Extract the (x, y) coordinate from the center of the cell holding the provided text.  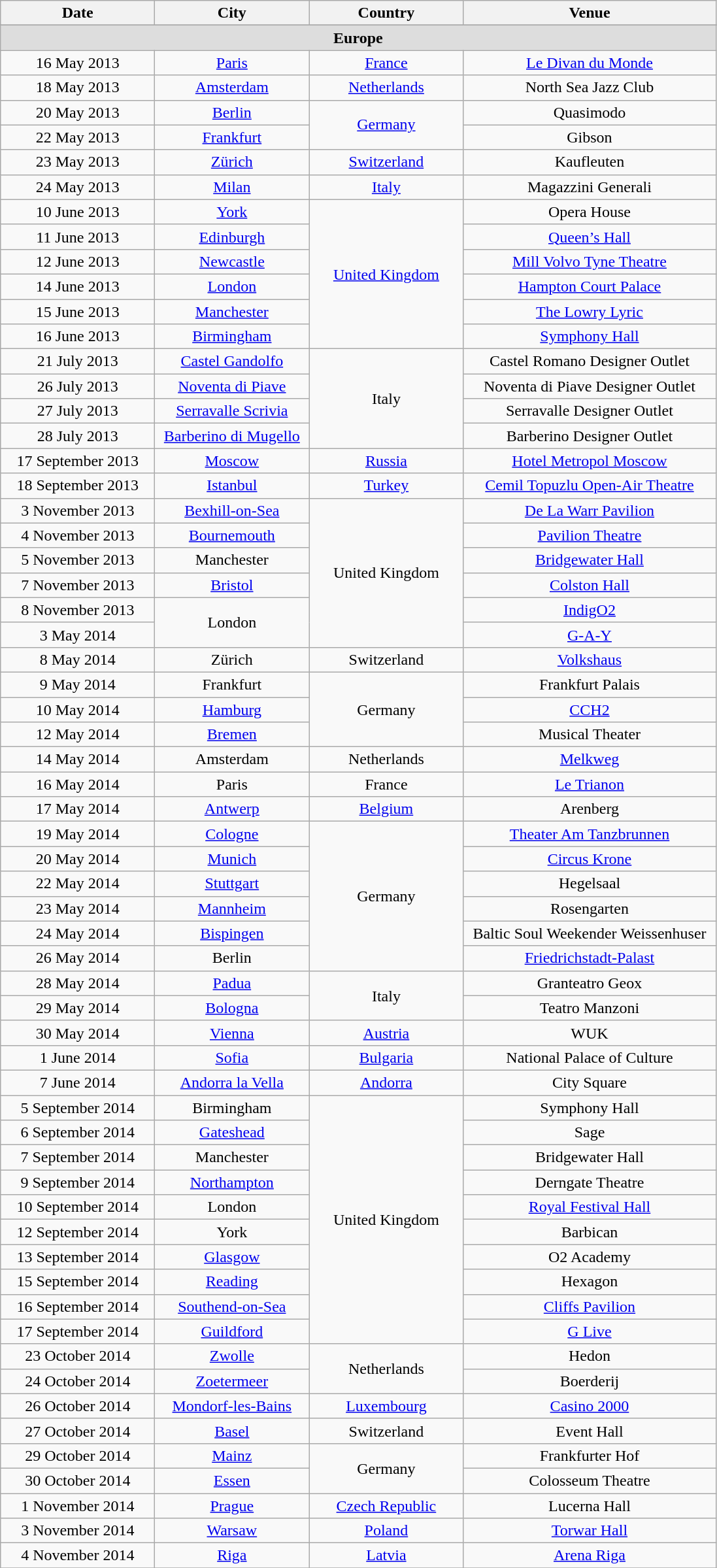
16 May 2013 (78, 63)
G-A-Y (590, 635)
Casino 2000 (590, 1406)
14 May 2014 (78, 759)
Cemil Topuzlu Open-Air Theatre (590, 486)
Torwar Hall (590, 1531)
5 September 2014 (78, 1108)
4 November 2014 (78, 1556)
13 September 2014 (78, 1257)
30 May 2014 (78, 1033)
Sofia (232, 1058)
7 June 2014 (78, 1082)
Cliffs Pavilion (590, 1307)
National Palace of Culture (590, 1058)
19 May 2014 (78, 834)
Arenberg (590, 809)
24 October 2014 (78, 1381)
Barberino di Mugello (232, 436)
Poland (386, 1531)
Teatro Manzoni (590, 1008)
Basel (232, 1431)
De La Warr Pavilion (590, 510)
11 June 2013 (78, 237)
Glasgow (232, 1257)
16 September 2014 (78, 1307)
8 November 2013 (78, 610)
Granteatro Geox (590, 983)
Barberino Designer Outlet (590, 436)
Bournemouth (232, 535)
12 September 2014 (78, 1232)
Zwolle (232, 1356)
15 September 2014 (78, 1282)
18 September 2013 (78, 486)
Moscow (232, 461)
Theater Am Tanzbrunnen (590, 834)
6 September 2014 (78, 1133)
Reading (232, 1282)
17 May 2014 (78, 809)
Date (78, 13)
28 July 2013 (78, 436)
Serravalle Designer Outlet (590, 411)
7 September 2014 (78, 1158)
Venue (590, 13)
Baltic Soul Weekender Weissenhuser (590, 933)
Hedon (590, 1356)
Hegelsaal (590, 884)
22 May 2014 (78, 884)
City (232, 13)
Arena Riga (590, 1556)
3 May 2014 (78, 635)
21 July 2013 (78, 361)
7 November 2013 (78, 585)
Bispingen (232, 933)
Hamburg (232, 709)
Essen (232, 1480)
City Square (590, 1082)
Mainz (232, 1456)
1 November 2014 (78, 1505)
Colston Hall (590, 585)
Serravalle Scrivia (232, 411)
15 June 2013 (78, 312)
Gateshead (232, 1133)
4 November 2013 (78, 535)
Turkey (386, 486)
Guildford (232, 1331)
Hotel Metropol Moscow (590, 461)
27 October 2014 (78, 1431)
12 May 2014 (78, 735)
Milan (232, 187)
29 October 2014 (78, 1456)
Noventa di Piave Designer Outlet (590, 386)
North Sea Jazz Club (590, 88)
10 June 2013 (78, 212)
26 July 2013 (78, 386)
Quasimodo (590, 112)
Newcastle (232, 261)
3 November 2013 (78, 510)
23 October 2014 (78, 1356)
Boerderij (590, 1381)
20 May 2014 (78, 859)
Riga (232, 1556)
23 May 2014 (78, 909)
24 May 2014 (78, 933)
14 June 2013 (78, 286)
Le Divan du Monde (590, 63)
9 September 2014 (78, 1182)
Kaufleuten (590, 162)
Cologne (232, 834)
Vienna (232, 1033)
10 May 2014 (78, 709)
Munich (232, 859)
Bremen (232, 735)
Opera House (590, 212)
Sage (590, 1133)
9 May 2014 (78, 684)
17 September 2014 (78, 1331)
Mannheim (232, 909)
G Live (590, 1331)
24 May 2013 (78, 187)
26 May 2014 (78, 958)
Le Trianon (590, 784)
Northampton (232, 1182)
Mondorf-les-Bains (232, 1406)
22 May 2013 (78, 137)
Padua (232, 983)
Castel Romano Designer Outlet (590, 361)
O2 Academy (590, 1257)
Antwerp (232, 809)
The Lowry Lyric (590, 312)
IndigO2 (590, 610)
5 November 2013 (78, 560)
Frankfurt Palais (590, 684)
18 May 2013 (78, 88)
17 September 2013 (78, 461)
Bexhill-on-Sea (232, 510)
Queen’s Hall (590, 237)
Edinburgh (232, 237)
Latvia (386, 1556)
Noventa di Piave (232, 386)
Stuttgart (232, 884)
30 October 2014 (78, 1480)
Austria (386, 1033)
Europe (358, 38)
Barbican (590, 1232)
Russia (386, 461)
Melkweg (590, 759)
Event Hall (590, 1431)
29 May 2014 (78, 1008)
Southend-on-Sea (232, 1307)
CCH2 (590, 709)
Pavilion Theatre (590, 535)
Friedrichstadt-Palast (590, 958)
Musical Theater (590, 735)
10 September 2014 (78, 1207)
1 June 2014 (78, 1058)
16 May 2014 (78, 784)
23 May 2013 (78, 162)
26 October 2014 (78, 1406)
Czech Republic (386, 1505)
Bristol (232, 585)
Zoetermeer (232, 1381)
Bologna (232, 1008)
Belgium (386, 809)
Hexagon (590, 1282)
Hampton Court Palace (590, 286)
Gibson (590, 137)
Bulgaria (386, 1058)
Colosseum Theatre (590, 1480)
Castel Gandolfo (232, 361)
Derngate Theatre (590, 1182)
16 June 2013 (78, 337)
Circus Krone (590, 859)
Frankfurter Hof (590, 1456)
WUK (590, 1033)
27 July 2013 (78, 411)
12 June 2013 (78, 261)
Royal Festival Hall (590, 1207)
3 November 2014 (78, 1531)
Istanbul (232, 486)
Lucerna Hall (590, 1505)
Country (386, 13)
Magazzini Generali (590, 187)
Luxembourg (386, 1406)
8 May 2014 (78, 659)
Andorra (386, 1082)
Rosengarten (590, 909)
28 May 2014 (78, 983)
Mill Volvo Tyne Theatre (590, 261)
Andorra la Vella (232, 1082)
20 May 2013 (78, 112)
Warsaw (232, 1531)
Prague (232, 1505)
Volkshaus (590, 659)
